Output the [x, y] coordinate of the center of the cell containing the given text.  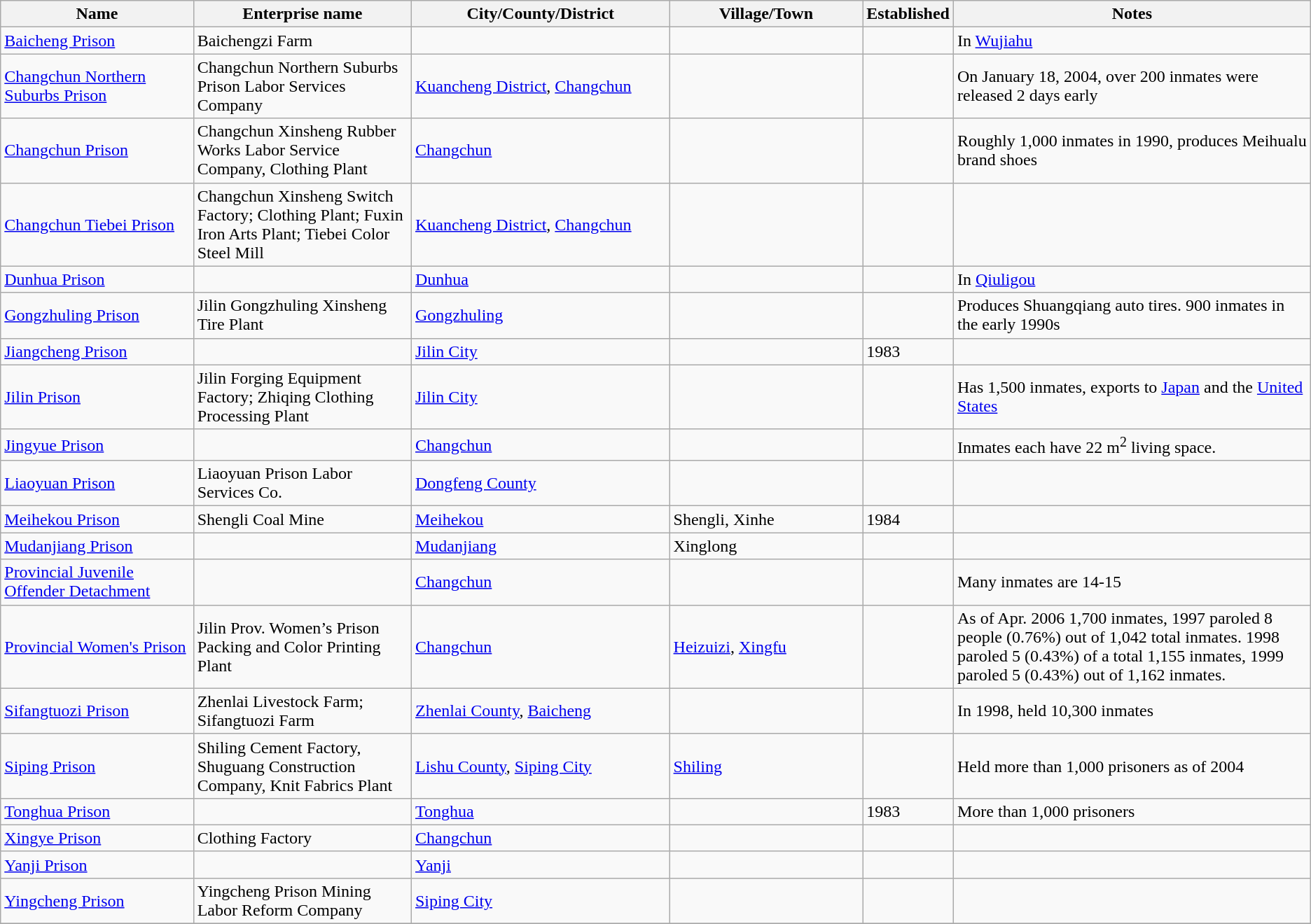
Sifangtuozi Prison [97, 711]
Changchun Northern Suburbs Prison Labor Services Company [303, 86]
In Qiuligou [1132, 279]
Shiling [766, 766]
Jilin Prov. Women’s Prison Packing and Color Printing Plant [303, 647]
Baichengzi Farm [303, 41]
Changchun Northern Suburbs Prison [97, 86]
Zhenlai Livestock Farm; Sifangtuozi Farm [303, 711]
Inmates each have 22 m2 living space. [1132, 445]
Name [97, 14]
Siping Prison [97, 766]
Notes [1132, 14]
Provincial Women's Prison [97, 647]
Liaoyuan Prison Labor Services Co. [303, 483]
Shengli Coal Mine [303, 519]
Tonghua Prison [97, 811]
Established [908, 14]
Baicheng Prison [97, 41]
Clothing Factory [303, 838]
Yanji Prison [97, 864]
Dunhua Prison [97, 279]
Produces Shuangqiang auto tires. 900 inmates in the early 1990s [1132, 315]
Changchun Xinsheng Rubber Works Labor Service Company, Clothing Plant [303, 150]
Held more than 1,000 prisoners as of 2004 [1132, 766]
Siping City [541, 900]
Village/Town [766, 14]
Changchun Prison [97, 150]
Xingye Prison [97, 838]
Roughly 1,000 inmates in 1990, produces Meihualu brand shoes [1132, 150]
Lishu County, Siping City [541, 766]
Yingcheng Prison Mining Labor Reform Company [303, 900]
Enterprise name [303, 14]
Jilin Gongzhuling Xinsheng Tire Plant [303, 315]
Dunhua [541, 279]
Changchun Tiebei Prison [97, 224]
1984 [908, 519]
Shengli, Xinhe [766, 519]
Mudanjiang [541, 546]
Liaoyuan Prison [97, 483]
Dongfeng County [541, 483]
Gongzhuling Prison [97, 315]
In Wujiahu [1132, 41]
Tonghua [541, 811]
Shiling Cement Factory, Shuguang Construction Company, Knit Fabrics Plant [303, 766]
On January 18, 2004, over 200 inmates were released 2 days early [1132, 86]
Jilin Forging Equipment Factory; Zhiqing Clothing Processing Plant [303, 397]
Many inmates are 14-15 [1132, 582]
Meihekou [541, 519]
City/County/District [541, 14]
Yanji [541, 864]
Has 1,500 inmates, exports to Japan and the United States [1132, 397]
Provincial Juvenile Offender Detachment [97, 582]
Xinglong [766, 546]
More than 1,000 prisoners [1132, 811]
Jilin Prison [97, 397]
Jiangcheng Prison [97, 351]
Zhenlai County, Baicheng [541, 711]
Heizuizi, Xingfu [766, 647]
Yingcheng Prison [97, 900]
Mudanjiang Prison [97, 546]
Changchun Xinsheng Switch Factory; Clothing Plant; Fuxin Iron Arts Plant; Tiebei Color Steel Mill [303, 224]
In 1998, held 10,300 inmates [1132, 711]
Meihekou Prison [97, 519]
Gongzhuling [541, 315]
Jingyue Prison [97, 445]
